Pinpoint the cell where the given text exists, returning its (x, y) midpoint coordinate. 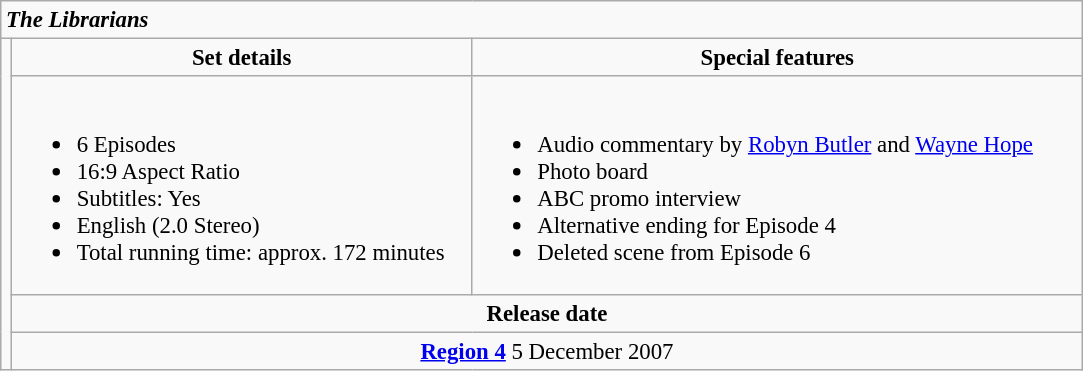
Set details (242, 58)
Release date (546, 313)
Audio commentary by Robyn Butler and Wayne HopePhoto boardABC promo interviewAlternative ending for Episode 4Deleted scene from Episode 6 (778, 185)
Special features (778, 58)
Region 4 5 December 2007 (546, 351)
6 Episodes16:9 Aspect RatioSubtitles: YesEnglish (2.0 Stereo)Total running time: approx. 172 minutes (242, 185)
The Librarians (542, 20)
